Capture the cell that displays the provided text and extract its (x, y) central coordinate. 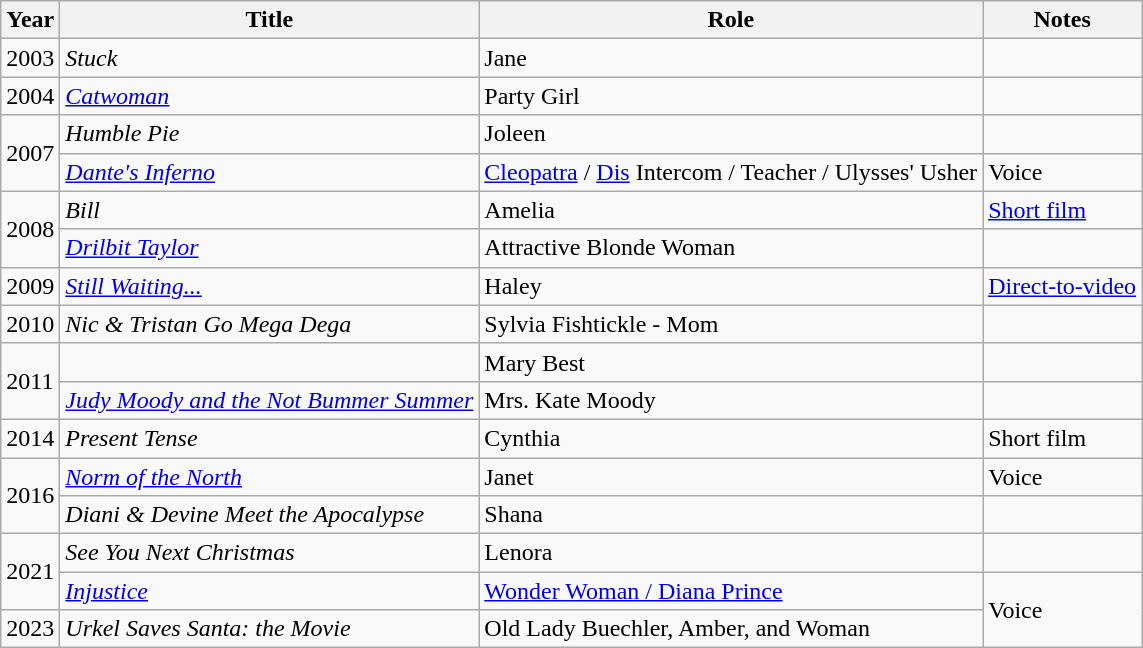
Bill (270, 210)
2023 (30, 629)
Dante's Inferno (270, 172)
Direct-to-video (1062, 286)
Cynthia (731, 438)
2007 (30, 153)
Amelia (731, 210)
Still Waiting... (270, 286)
Sylvia Fishtickle - Mom (731, 324)
Urkel Saves Santa: the Movie (270, 629)
Mrs. Kate Moody (731, 400)
Joleen (731, 134)
Haley (731, 286)
Attractive Blonde Woman (731, 248)
2014 (30, 438)
Janet (731, 477)
Old Lady Buechler, Amber, and Woman (731, 629)
Mary Best (731, 362)
Wonder Woman / Diana Prince (731, 591)
Shana (731, 515)
2009 (30, 286)
Party Girl (731, 96)
2008 (30, 229)
Judy Moody and the Not Bummer Summer (270, 400)
Catwoman (270, 96)
Present Tense (270, 438)
Diani & Devine Meet the Apocalypse (270, 515)
Role (731, 20)
Drilbit Taylor (270, 248)
2010 (30, 324)
Cleopatra / Dis Intercom / Teacher / Ulysses' Usher (731, 172)
2016 (30, 496)
2003 (30, 58)
Title (270, 20)
Stuck (270, 58)
2021 (30, 572)
Injustice (270, 591)
2004 (30, 96)
Year (30, 20)
Notes (1062, 20)
Norm of the North (270, 477)
Humble Pie (270, 134)
Nic & Tristan Go Mega Dega (270, 324)
Lenora (731, 553)
Jane (731, 58)
2011 (30, 381)
See You Next Christmas (270, 553)
